Extract the [x, y] coordinate from the center of the cell holding the provided text.  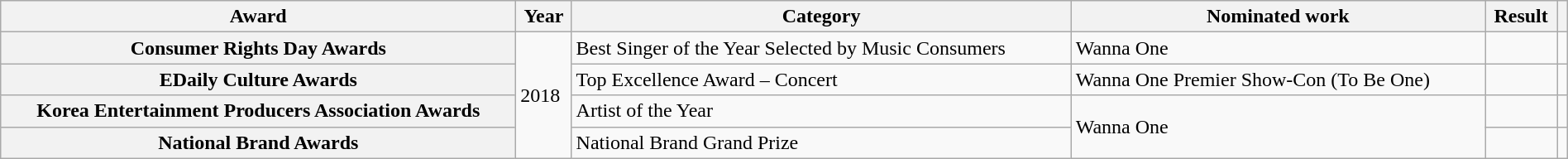
Award [258, 17]
Result [1522, 17]
Consumer Rights Day Awards [258, 48]
Top Excellence Award – Concert [821, 79]
Year [544, 17]
Best Singer of the Year Selected by Music Consumers [821, 48]
Korea Entertainment Producers Association Awards [258, 111]
2018 [544, 95]
EDaily Culture Awards [258, 79]
Nominated work [1278, 17]
Category [821, 17]
National Brand Awards [258, 142]
Wanna One Premier Show-Con (To Be One) [1278, 79]
Artist of the Year [821, 111]
National Brand Grand Prize [821, 142]
